Capture the cell that displays the provided text and extract its (x, y) central coordinate. 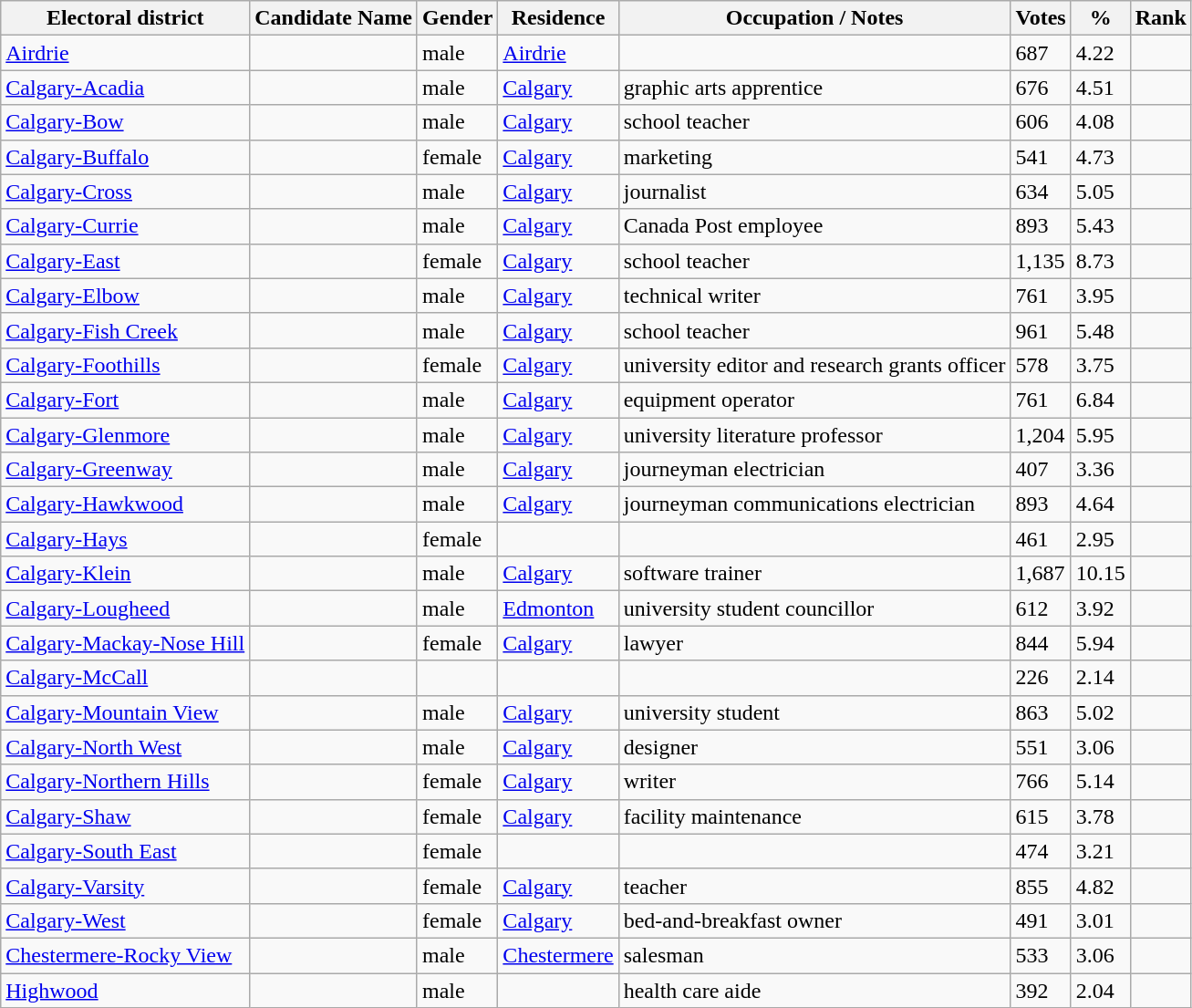
1,204 (1041, 435)
Calgary-Hays (126, 539)
2.04 (1100, 990)
journeyman electrician (814, 470)
2.14 (1100, 678)
551 (1041, 747)
491 (1041, 920)
3.75 (1100, 365)
Calgary-Acadia (126, 88)
Candidate Name (334, 18)
2.95 (1100, 539)
863 (1041, 712)
Occupation / Notes (814, 18)
541 (1041, 157)
766 (1041, 782)
3.36 (1100, 470)
5.94 (1100, 643)
5.05 (1100, 192)
Gender (457, 18)
4.08 (1100, 122)
Calgary-Currie (126, 226)
474 (1041, 851)
Canada Post employee (814, 226)
% (1100, 18)
615 (1041, 816)
Electoral district (126, 18)
journeyman communications electrician (814, 504)
Calgary-Varsity (126, 886)
4.73 (1100, 157)
Chestermere-Rocky View (126, 955)
graphic arts apprentice (814, 88)
marketing (814, 157)
533 (1041, 955)
687 (1041, 53)
4.51 (1100, 88)
Edmonton (558, 608)
equipment operator (814, 400)
Calgary-Bow (126, 122)
392 (1041, 990)
3.78 (1100, 816)
Calgary-South East (126, 851)
Chestermere (558, 955)
Calgary-Greenway (126, 470)
facility maintenance (814, 816)
university literature professor (814, 435)
578 (1041, 365)
1,687 (1041, 574)
journalist (814, 192)
Calgary-Elbow (126, 296)
Rank (1160, 18)
612 (1041, 608)
5.48 (1100, 330)
Calgary-Buffalo (126, 157)
technical writer (814, 296)
8.73 (1100, 261)
writer (814, 782)
Calgary-Hawkwood (126, 504)
bed-and-breakfast owner (814, 920)
Residence (558, 18)
5.43 (1100, 226)
designer (814, 747)
Calgary-Foothills (126, 365)
3.21 (1100, 851)
4.82 (1100, 886)
3.92 (1100, 608)
university student councillor (814, 608)
Calgary-Cross (126, 192)
Calgary-Klein (126, 574)
Calgary-Fort (126, 400)
Calgary-North West (126, 747)
676 (1041, 88)
5.02 (1100, 712)
461 (1041, 539)
5.95 (1100, 435)
3.95 (1100, 296)
university student (814, 712)
Calgary-Mackay-Nose Hill (126, 643)
3.01 (1100, 920)
health care aide (814, 990)
226 (1041, 678)
855 (1041, 886)
606 (1041, 122)
salesman (814, 955)
844 (1041, 643)
lawyer (814, 643)
6.84 (1100, 400)
Highwood (126, 990)
university editor and research grants officer (814, 365)
4.64 (1100, 504)
Calgary-Lougheed (126, 608)
Calgary-Fish Creek (126, 330)
1,135 (1041, 261)
teacher (814, 886)
Votes (1041, 18)
Calgary-Shaw (126, 816)
software trainer (814, 574)
4.22 (1100, 53)
Calgary-Glenmore (126, 435)
961 (1041, 330)
407 (1041, 470)
Calgary-East (126, 261)
Calgary-West (126, 920)
5.14 (1100, 782)
Calgary-McCall (126, 678)
Calgary-Northern Hills (126, 782)
10.15 (1100, 574)
634 (1041, 192)
Calgary-Mountain View (126, 712)
